Capture the cell that displays the provided text and extract its [X, Y] central coordinate. 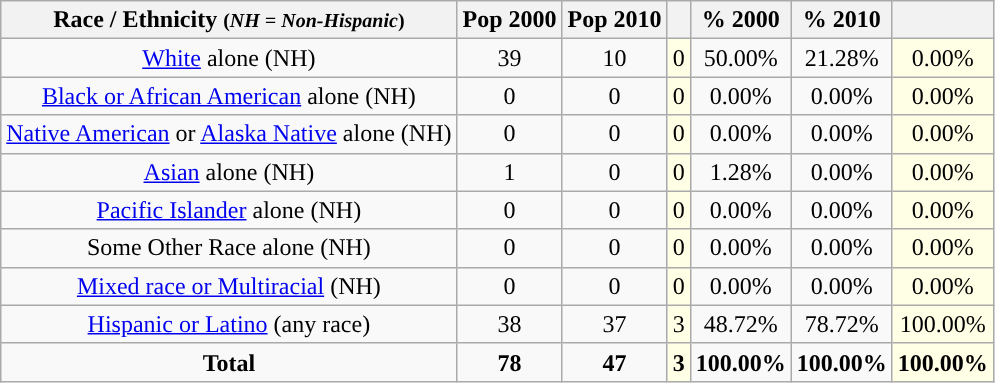
Race / Ethnicity (NH = Non-Hispanic) [229, 20]
% 2000 [740, 20]
Black or African American alone (NH) [229, 96]
78.72% [842, 324]
Hispanic or Latino (any race) [229, 324]
50.00% [740, 58]
Native American or Alaska Native alone (NH) [229, 134]
Asian alone (NH) [229, 172]
Pacific Islander alone (NH) [229, 210]
1.28% [740, 172]
38 [510, 324]
White alone (NH) [229, 58]
10 [614, 58]
Pop 2000 [510, 20]
Some Other Race alone (NH) [229, 248]
Mixed race or Multiracial (NH) [229, 286]
Total [229, 362]
% 2010 [842, 20]
Pop 2010 [614, 20]
47 [614, 362]
48.72% [740, 324]
21.28% [842, 58]
39 [510, 58]
1 [510, 172]
78 [510, 362]
37 [614, 324]
